Scan for the cell matching the given text and deliver its [x, y] coordinate at center. 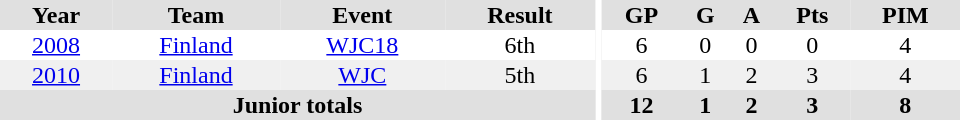
GP [642, 15]
8 [906, 105]
6th [520, 45]
Pts [812, 15]
5th [520, 75]
Team [196, 15]
2010 [56, 75]
Year [56, 15]
G [705, 15]
A [752, 15]
WJC18 [362, 45]
Junior totals [298, 105]
12 [642, 105]
WJC [362, 75]
Result [520, 15]
PIM [906, 15]
Event [362, 15]
2008 [56, 45]
